Pinpoint the cell where the given text exists, returning its (x, y) midpoint coordinate. 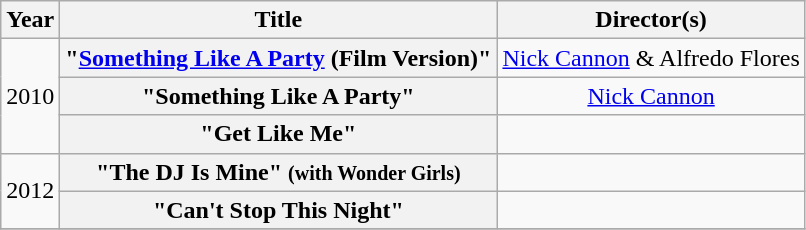
Title (278, 20)
2012 (30, 191)
2010 (30, 96)
Year (30, 20)
Nick Cannon (651, 96)
"Something Like A Party (Film Version)" (278, 58)
Director(s) (651, 20)
"Can't Stop This Night" (278, 210)
Nick Cannon & Alfredo Flores (651, 58)
"Something Like A Party" (278, 96)
"The DJ Is Mine" (with Wonder Girls) (278, 172)
"Get Like Me" (278, 134)
